Output the (X, Y) coordinate of the center of the cell containing the given text.  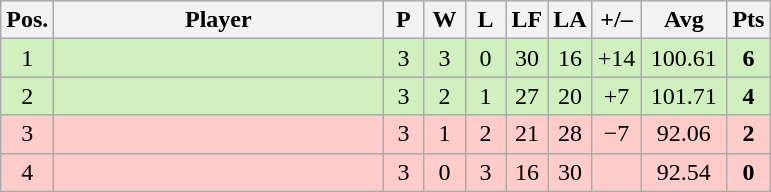
20 (570, 96)
92.06 (684, 134)
27 (527, 96)
21 (527, 134)
LA (570, 20)
LF (527, 20)
Pos. (28, 20)
−7 (616, 134)
6 (748, 58)
Pts (748, 20)
P (404, 20)
+14 (616, 58)
Avg (684, 20)
100.61 (684, 58)
92.54 (684, 172)
L (486, 20)
W (444, 20)
Player (218, 20)
101.71 (684, 96)
28 (570, 134)
+7 (616, 96)
+/– (616, 20)
